Scan for the cell matching the given text and deliver its [x, y] coordinate at center. 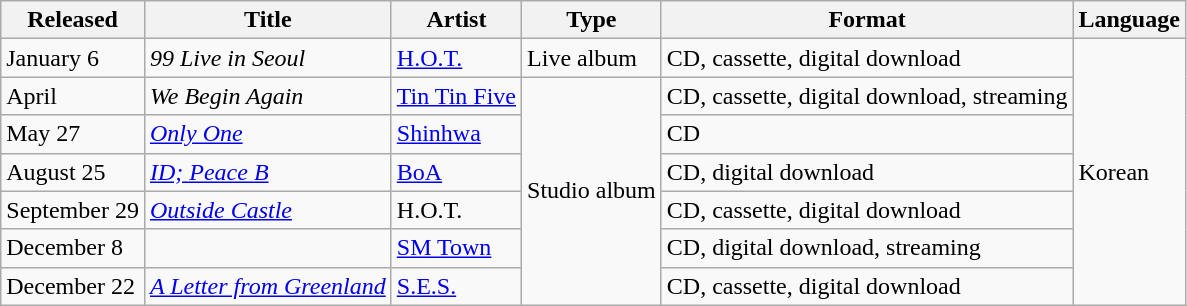
January 6 [73, 58]
Studio album [592, 191]
BoA [456, 172]
Released [73, 20]
Outside Castle [268, 210]
CD [867, 134]
Shinhwa [456, 134]
Korean [1129, 172]
Format [867, 20]
CD, digital download, streaming [867, 248]
We Begin Again [268, 96]
Tin Tin Five [456, 96]
Only One [268, 134]
Language [1129, 20]
ID; Peace B [268, 172]
CD, digital download [867, 172]
December 22 [73, 286]
S.E.S. [456, 286]
April [73, 96]
A Letter from Greenland [268, 286]
May 27 [73, 134]
September 29 [73, 210]
Artist [456, 20]
Live album [592, 58]
CD, cassette, digital download, streaming [867, 96]
99 Live in Seoul [268, 58]
Type [592, 20]
Title [268, 20]
December 8 [73, 248]
August 25 [73, 172]
SM Town [456, 248]
